Provide the (X, Y) coordinate of the cell's center where the given text is located.  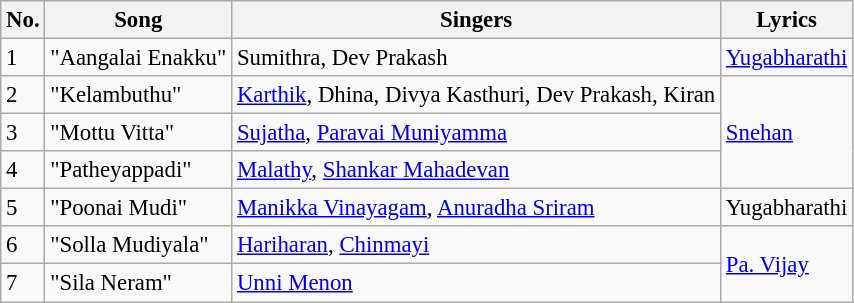
Unni Menon (476, 283)
2 (23, 95)
6 (23, 245)
"Poonai Mudi" (138, 208)
Singers (476, 20)
Lyrics (787, 20)
Hariharan, Chinmayi (476, 245)
Sumithra, Dev Prakash (476, 58)
Song (138, 20)
3 (23, 133)
"Solla Mudiyala" (138, 245)
5 (23, 208)
"Kelambuthu" (138, 95)
No. (23, 20)
"Patheyappadi" (138, 170)
Snehan (787, 132)
Manikka Vinayagam, Anuradha Sriram (476, 208)
Pa. Vijay (787, 264)
7 (23, 283)
4 (23, 170)
Sujatha, Paravai Muniyamma (476, 133)
"Aangalai Enakku" (138, 58)
"Mottu Vitta" (138, 133)
"Sila Neram" (138, 283)
Karthik, Dhina, Divya Kasthuri, Dev Prakash, Kiran (476, 95)
Malathy, Shankar Mahadevan (476, 170)
1 (23, 58)
